Identify which cell holds the provided text, then report its (x, y) central coordinate. 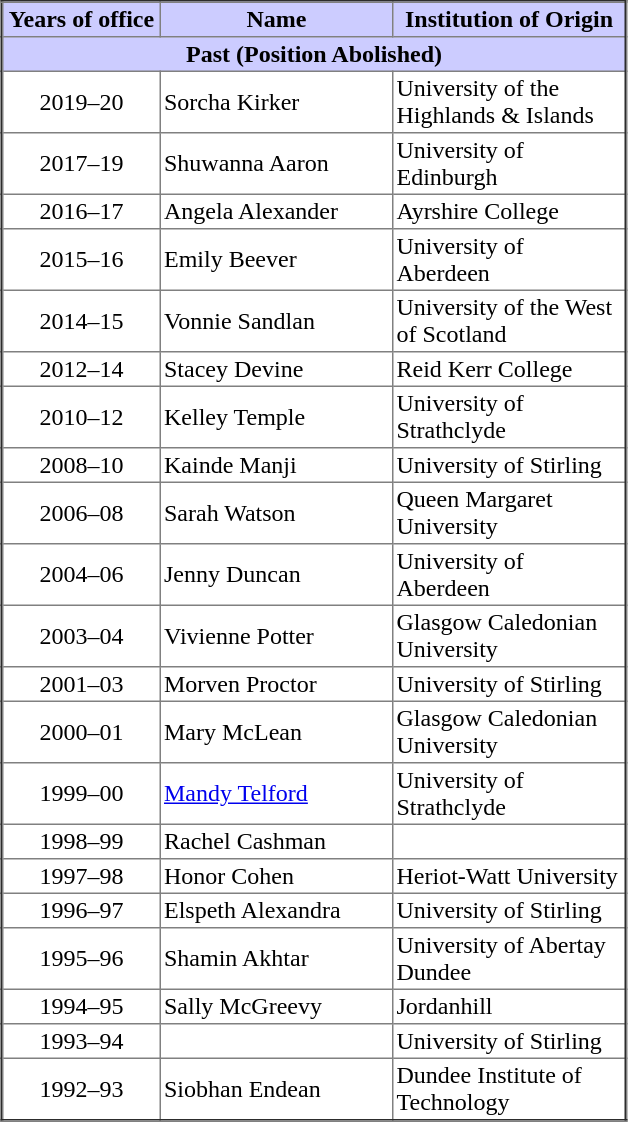
Siobhan Endean (276, 1089)
2019–20 (81, 102)
1994–95 (81, 1006)
Elspeth Alexandra (276, 910)
Vonnie Sandlan (276, 321)
Institution of Origin (510, 20)
Vivienne Potter (276, 636)
Mary McLean (276, 732)
1993–94 (81, 1041)
1998–99 (81, 841)
University of Abertay Dundee (510, 959)
1995–96 (81, 959)
Queen Margaret University (510, 513)
Kelley Temple (276, 417)
Morven Proctor (276, 684)
University of the Highlands & Islands (510, 102)
2017–19 (81, 164)
Jenny Duncan (276, 575)
2012–14 (81, 369)
Jordanhill (510, 1006)
2016–17 (81, 211)
2014–15 (81, 321)
Shamin Akhtar (276, 959)
2001–03 (81, 684)
2006–08 (81, 513)
2000–01 (81, 732)
Stacey Devine (276, 369)
2008–10 (81, 465)
Name (276, 20)
University of Edinburgh (510, 164)
1992–93 (81, 1089)
Honor Cohen (276, 876)
2004–06 (81, 575)
1997–98 (81, 876)
Angela Alexander (276, 211)
2003–04 (81, 636)
Ayrshire College (510, 211)
Dundee Institute of Technology (510, 1089)
Past (Position Abolished) (314, 54)
Sarah Watson (276, 513)
Years of office (81, 20)
Reid Kerr College (510, 369)
1999–00 (81, 794)
2010–12 (81, 417)
Sally McGreevy (276, 1006)
Mandy Telford (276, 794)
2015–16 (81, 260)
1996–97 (81, 910)
Rachel Cashman (276, 841)
Sorcha Kirker (276, 102)
Kainde Manji (276, 465)
Emily Beever (276, 260)
Shuwanna Aaron (276, 164)
Heriot-Watt University (510, 876)
University of the West of Scotland (510, 321)
